Pinpoint the cell where the given text exists, returning its [X, Y] midpoint coordinate. 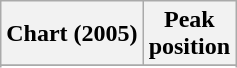
Chart (2005) [72, 34]
Peakposition [189, 34]
